Capture the cell that displays the provided text and extract its (X, Y) central coordinate. 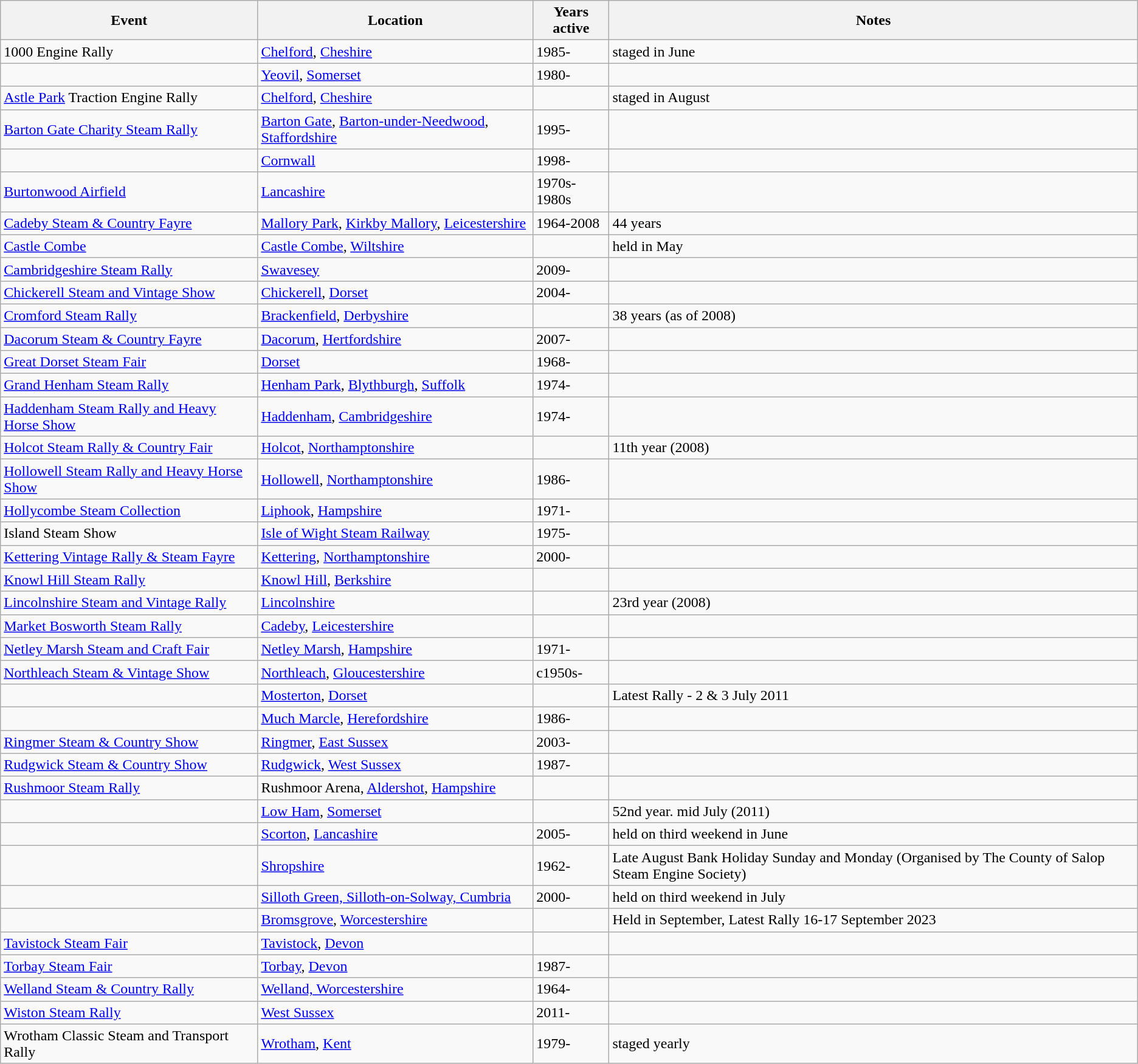
Mosterton, Dorset (395, 695)
1964- (571, 989)
West Sussex (395, 1012)
Cornwall (395, 160)
Rushmoor Arena, Aldershot, Hampshire (395, 788)
1968- (571, 362)
1962- (571, 865)
Ringmer Steam & Country Show (129, 742)
c1950s- (571, 672)
1998- (571, 160)
Shropshire (395, 865)
Dacorum, Hertfordshire (395, 338)
Northleach, Gloucestershire (395, 672)
Scorton, Lancashire (395, 834)
Low Ham, Somerset (395, 811)
Rushmoor Steam Rally (129, 788)
Chickerell, Dorset (395, 292)
2004- (571, 292)
Hollowell, Northamptonshire (395, 479)
Rudgwick, West Sussex (395, 765)
11th year (2008) (873, 448)
2007- (571, 338)
Much Marcle, Herefordshire (395, 718)
Castle Combe (129, 246)
staged in August (873, 98)
1970s-1980s (571, 192)
Netley Marsh, Hampshire (395, 649)
2011- (571, 1012)
Mallory Park, Kirkby Mallory, Leicestershire (395, 223)
Bromsgrove, Worcestershire (395, 920)
Location (395, 21)
staged yearly (873, 1044)
Wiston Steam Rally (129, 1012)
1964-2008 (571, 223)
Knowl Hill, Berkshire (395, 580)
Chickerell Steam and Vintage Show (129, 292)
Wrotham Classic Steam and Transport Rally (129, 1044)
Barton Gate Charity Steam Rally (129, 129)
Grand Henham Steam Rally (129, 385)
Lancashire (395, 192)
Held in September, Latest Rally 16-17 September 2023 (873, 920)
52nd year. mid July (2011) (873, 811)
Haddenham Steam Rally and Heavy Horse Show (129, 417)
Ringmer, East Sussex (395, 742)
Lincolnshire (395, 603)
Market Bosworth Steam Rally (129, 626)
Cromford Steam Rally (129, 315)
44 years (873, 223)
Liphook, Hampshire (395, 510)
Torbay, Devon (395, 966)
Brackenfield, Derbyshire (395, 315)
Northleach Steam & Vintage Show (129, 672)
Holcot, Northamptonshire (395, 448)
23rd year (2008) (873, 603)
2009- (571, 269)
Dacorum Steam & Country Fayre (129, 338)
2005- (571, 834)
Isle of Wight Steam Railway (395, 534)
Haddenham, Cambridgeshire (395, 417)
Wrotham, Kent (395, 1044)
Holcot Steam Rally & Country Fair (129, 448)
Astle Park Traction Engine Rally (129, 98)
Island Steam Show (129, 534)
Dorset (395, 362)
Tavistock Steam Fair (129, 943)
1980- (571, 75)
Great Dorset Steam Fair (129, 362)
1975- (571, 534)
Knowl Hill Steam Rally (129, 580)
Cadeby, Leicestershire (395, 626)
Swavesey (395, 269)
1995- (571, 129)
Hollowell Steam Rally and Heavy Horse Show (129, 479)
1979- (571, 1044)
38 years (as of 2008) (873, 315)
Rudgwick Steam & Country Show (129, 765)
Latest Rally - 2 & 3 July 2011 (873, 695)
Cambridgeshire Steam Rally (129, 269)
Welland, Worcestershire (395, 989)
Notes (873, 21)
staged in June (873, 52)
Years active (571, 21)
Barton Gate, Barton-under-Needwood, Staffordshire (395, 129)
Tavistock, Devon (395, 943)
2003- (571, 742)
Kettering, Northamptonshire (395, 557)
Late August Bank Holiday Sunday and Monday (Organised by The County of Salop Steam Engine Society) (873, 865)
Castle Combe, Wiltshire (395, 246)
Lincolnshire Steam and Vintage Rally (129, 603)
Kettering Vintage Rally & Steam Fayre (129, 557)
1985- (571, 52)
Hollycombe Steam Collection (129, 510)
held on third weekend in July (873, 897)
Torbay Steam Fair (129, 966)
Netley Marsh Steam and Craft Fair (129, 649)
Yeovil, Somerset (395, 75)
held in May (873, 246)
1000 Engine Rally (129, 52)
Burtonwood Airfield (129, 192)
Silloth Green, Silloth-on-Solway, Cumbria (395, 897)
Cadeby Steam & Country Fayre (129, 223)
Event (129, 21)
held on third weekend in June (873, 834)
Welland Steam & Country Rally (129, 989)
Henham Park, Blythburgh, Suffolk (395, 385)
